Identify which cell holds the provided text, then report its [X, Y] central coordinate. 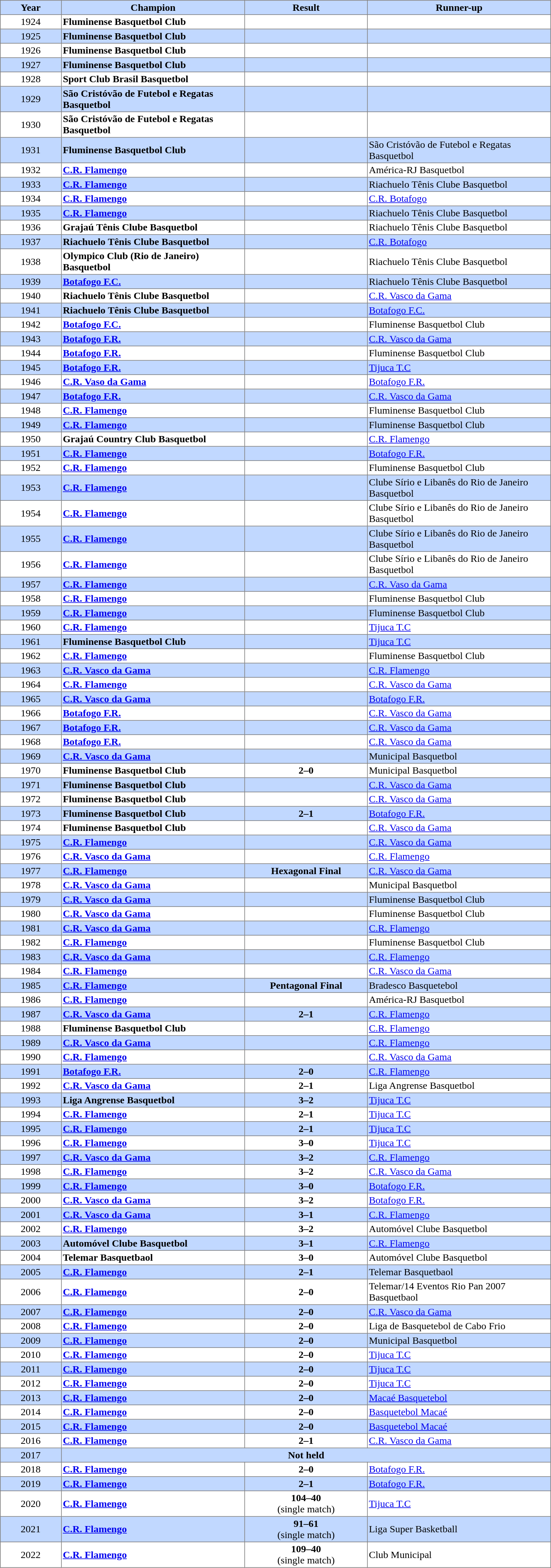
1941 [31, 310]
1935 [31, 213]
Grajaú Tênis Clube Basquetbol [153, 227]
1981 [31, 928]
1949 [31, 425]
1930 [31, 125]
2015 [31, 1426]
1948 [31, 410]
1979 [31, 899]
1978 [31, 885]
2016 [31, 1441]
Champion [153, 7]
91–61(single match) [306, 1529]
1942 [31, 324]
2010 [31, 1355]
Sport Club Brasil Basquetbol [153, 79]
1947 [31, 396]
1999 [31, 1186]
1964 [31, 684]
1939 [31, 282]
2003 [31, 1243]
2020 [31, 1504]
2013 [31, 1398]
1953 [31, 488]
2009 [31, 1340]
1961 [31, 642]
1943 [31, 339]
Liga Super Basketball [459, 1529]
1958 [31, 598]
2000 [31, 1200]
2021 [31, 1529]
Year [31, 7]
Macaé Basquetebol [459, 1398]
1967 [31, 728]
1982 [31, 942]
1997 [31, 1157]
1993 [31, 1100]
Runner-up [459, 7]
1951 [31, 453]
2017 [31, 1455]
2018 [31, 1469]
Result [306, 7]
1926 [31, 50]
1925 [31, 36]
1992 [31, 1085]
1971 [31, 785]
2019 [31, 1484]
1940 [31, 296]
2008 [31, 1326]
1980 [31, 914]
Olympico Club (Rio de Janeiro) Basquetbol [153, 262]
2012 [31, 1383]
1929 [31, 99]
1957 [31, 584]
Bradesco Basquetebol [459, 985]
1989 [31, 1043]
1952 [31, 468]
1932 [31, 170]
1969 [31, 756]
Not held [306, 1455]
1931 [31, 150]
1996 [31, 1143]
1985 [31, 985]
109–40(single match) [306, 1555]
2002 [31, 1229]
1974 [31, 828]
Liga de Basquetebol de Cabo Frio [459, 1326]
1950 [31, 439]
1945 [31, 367]
2006 [31, 1292]
1986 [31, 1000]
1934 [31, 198]
1987 [31, 1014]
1991 [31, 1071]
1936 [31, 227]
Pentagonal Final [306, 985]
1938 [31, 262]
2022 [31, 1555]
1960 [31, 627]
1937 [31, 242]
Grajaú Country Club Basquetbol [153, 439]
1976 [31, 856]
2004 [31, 1257]
1965 [31, 699]
1972 [31, 799]
1975 [31, 842]
1933 [31, 184]
Hexagonal Final [306, 871]
1924 [31, 22]
2001 [31, 1215]
1973 [31, 813]
1954 [31, 513]
1977 [31, 871]
Telemar/14 Eventos Rio Pan 2007 Basquetbaol [459, 1292]
1944 [31, 353]
1995 [31, 1129]
1968 [31, 742]
1959 [31, 613]
2005 [31, 1272]
1990 [31, 1057]
1946 [31, 382]
1983 [31, 957]
1988 [31, 1028]
2007 [31, 1312]
2014 [31, 1412]
104–40(single match) [306, 1504]
1956 [31, 564]
1928 [31, 79]
1955 [31, 539]
1984 [31, 971]
1962 [31, 656]
1994 [31, 1114]
1963 [31, 670]
1966 [31, 713]
1927 [31, 65]
1970 [31, 770]
1998 [31, 1171]
2011 [31, 1369]
Club Municipal [459, 1555]
